Locate the cell with the specified text and output its [X, Y] center coordinate. 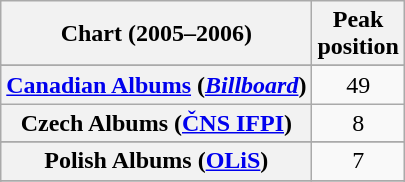
7 [358, 161]
Chart (2005–2006) [156, 34]
8 [358, 123]
49 [358, 85]
Canadian Albums (Billboard) [156, 85]
Peakposition [358, 34]
Czech Albums (ČNS IFPI) [156, 123]
Polish Albums (OLiS) [156, 161]
